Provide the [X, Y] coordinate of the cell's center where the given text is located.  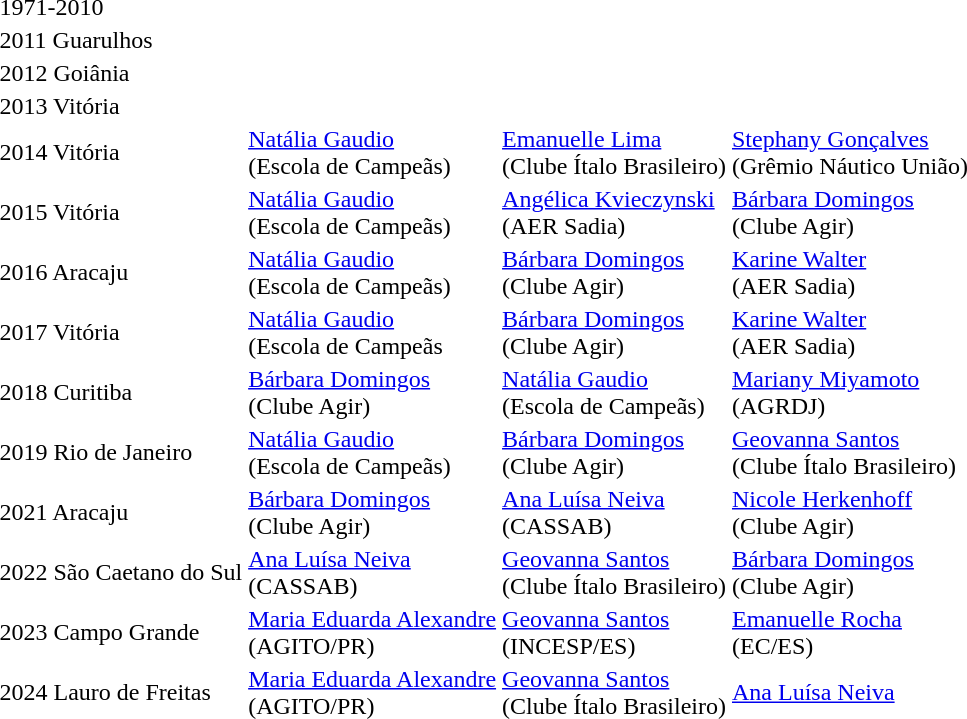
Emanuelle Lima(Clube Ítalo Brasileiro) [614, 152]
Maria Eduarda Alexandre (AGITO/PR) [372, 632]
Angélica Kvieczynski(AER Sadia) [614, 212]
Natália Gaudio(Escola de Campeãs [372, 332]
Geovanna Santos (INCESP/ES) [614, 632]
Geovanna Santos(Clube Ítalo Brasileiro) [614, 572]
